Extract the (x, y) coordinate from the center of the cell holding the provided text.  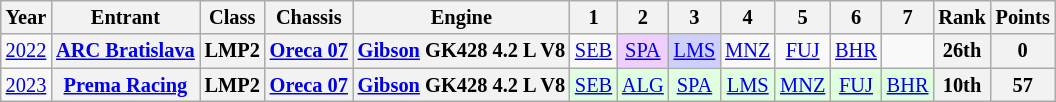
Year (26, 17)
Engine (462, 17)
Rank (962, 17)
1 (594, 17)
3 (695, 17)
6 (856, 17)
Entrant (125, 17)
2022 (26, 51)
Points (1023, 17)
ALG (643, 85)
5 (802, 17)
2023 (26, 85)
ARC Bratislava (125, 51)
2 (643, 17)
10th (962, 85)
57 (1023, 85)
4 (748, 17)
Prema Racing (125, 85)
Chassis (309, 17)
7 (908, 17)
26th (962, 51)
0 (1023, 51)
Class (232, 17)
